For the text-containing cell, return its midpoint in [X, Y] coordinate format. 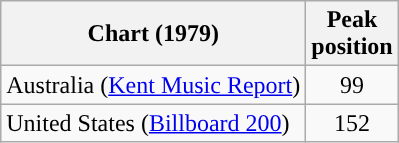
Peakposition [352, 34]
Australia (Kent Music Report) [154, 85]
152 [352, 123]
99 [352, 85]
Chart (1979) [154, 34]
United States (Billboard 200) [154, 123]
